Output the [X, Y] coordinate of the center of the cell containing the given text.  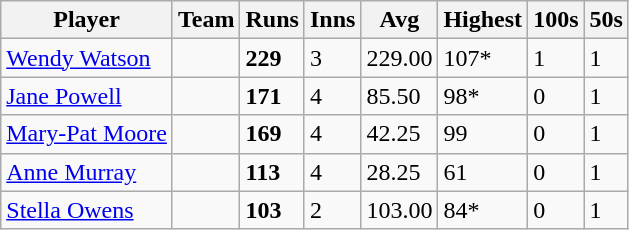
113 [272, 172]
Player [87, 20]
2 [332, 210]
85.50 [400, 96]
99 [483, 134]
171 [272, 96]
61 [483, 172]
42.25 [400, 134]
103 [272, 210]
3 [332, 58]
169 [272, 134]
229.00 [400, 58]
229 [272, 58]
Anne Murray [87, 172]
107* [483, 58]
100s [556, 20]
28.25 [400, 172]
Stella Owens [87, 210]
Avg [400, 20]
Highest [483, 20]
50s [606, 20]
Team [206, 20]
Mary-Pat Moore [87, 134]
Runs [272, 20]
Jane Powell [87, 96]
98* [483, 96]
103.00 [400, 210]
84* [483, 210]
Inns [332, 20]
Wendy Watson [87, 58]
